Pinpoint the cell where the given text exists, returning its (X, Y) midpoint coordinate. 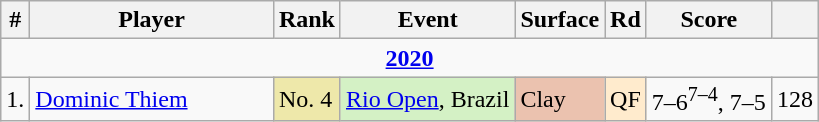
2020 (410, 58)
Event (427, 20)
Rank (306, 20)
Player (152, 20)
128 (794, 100)
Score (708, 20)
QF (626, 100)
Rio Open, Brazil (427, 100)
Clay (560, 100)
Surface (560, 20)
1. (16, 100)
7–67–4, 7–5 (708, 100)
No. 4 (306, 100)
Dominic Thiem (152, 100)
# (16, 20)
Rd (626, 20)
